Detect which cell encompasses the target text, then output its (X, Y) center coordinate. 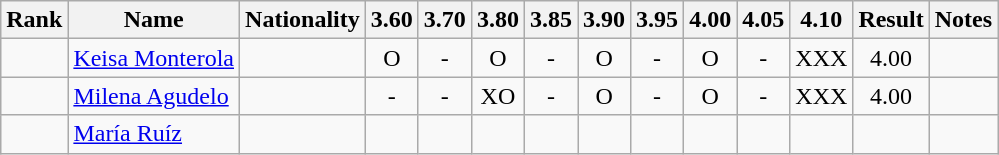
3.80 (498, 20)
Name (154, 20)
3.95 (658, 20)
Milena Agudelo (154, 96)
3.70 (444, 20)
4.10 (822, 20)
Notes (963, 20)
3.90 (604, 20)
3.60 (392, 20)
4.05 (764, 20)
Keisa Monterola (154, 58)
3.85 (550, 20)
Rank (34, 20)
María Ruíz (154, 134)
Nationality (303, 20)
XO (498, 96)
Result (891, 20)
